Pinpoint the cell where the given text exists, returning its (X, Y) midpoint coordinate. 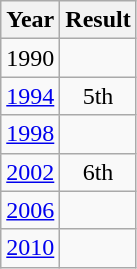
Result (98, 20)
5th (98, 96)
2006 (30, 210)
1998 (30, 134)
1994 (30, 96)
2010 (30, 248)
1990 (30, 58)
6th (98, 172)
Year (30, 20)
2002 (30, 172)
